Detect which cell encompasses the target text, then output its (x, y) center coordinate. 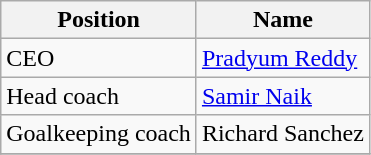
Samir Naik (282, 96)
Goalkeeping coach (99, 134)
Richard Sanchez (282, 134)
Pradyum Reddy (282, 58)
Head coach (99, 96)
Name (282, 20)
Position (99, 20)
CEO (99, 58)
